Provide the (x, y) coordinate of the cell's center where the given text is located.  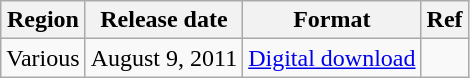
Release date (164, 20)
August 9, 2011 (164, 58)
Digital download (332, 58)
Ref (444, 20)
Region (43, 20)
Format (332, 20)
Various (43, 58)
